Return the [X, Y] coordinate for the center point of the cell that contains the specified text.  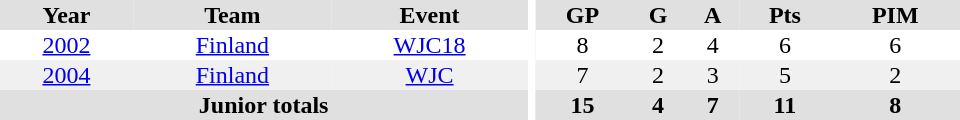
5 [784, 75]
3 [712, 75]
Year [66, 15]
GP [582, 15]
11 [784, 105]
Pts [784, 15]
15 [582, 105]
Junior totals [264, 105]
PIM [895, 15]
Event [430, 15]
Team [232, 15]
G [658, 15]
WJC18 [430, 45]
WJC [430, 75]
2002 [66, 45]
2004 [66, 75]
A [712, 15]
